Determine the [X, Y] coordinate at the center of the cell enclosing the given text.  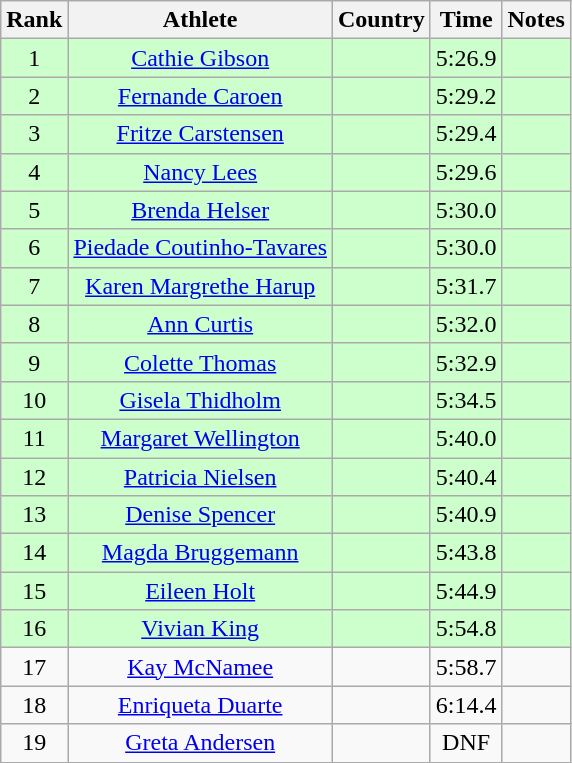
5:29.6 [466, 172]
11 [34, 438]
5:32.0 [466, 324]
Piedade Coutinho-Tavares [200, 248]
9 [34, 362]
2 [34, 96]
Country [382, 20]
Athlete [200, 20]
12 [34, 477]
1 [34, 58]
5:44.9 [466, 591]
5:58.7 [466, 667]
Kay McNamee [200, 667]
Rank [34, 20]
6 [34, 248]
5 [34, 210]
5:43.8 [466, 553]
Vivian King [200, 629]
Colette Thomas [200, 362]
Gisela Thidholm [200, 400]
15 [34, 591]
5:54.8 [466, 629]
Greta Andersen [200, 743]
Fernande Caroen [200, 96]
Karen Margrethe Harup [200, 286]
5:31.7 [466, 286]
Cathie Gibson [200, 58]
6:14.4 [466, 705]
18 [34, 705]
5:29.2 [466, 96]
Fritze Carstensen [200, 134]
5:40.0 [466, 438]
5:40.9 [466, 515]
16 [34, 629]
13 [34, 515]
3 [34, 134]
5:40.4 [466, 477]
Eileen Holt [200, 591]
DNF [466, 743]
8 [34, 324]
Brenda Helser [200, 210]
Magda Bruggemann [200, 553]
5:29.4 [466, 134]
4 [34, 172]
5:32.9 [466, 362]
10 [34, 400]
7 [34, 286]
Nancy Lees [200, 172]
Notes [536, 20]
Patricia Nielsen [200, 477]
Denise Spencer [200, 515]
5:26.9 [466, 58]
Time [466, 20]
Enriqueta Duarte [200, 705]
5:34.5 [466, 400]
19 [34, 743]
17 [34, 667]
14 [34, 553]
Margaret Wellington [200, 438]
Ann Curtis [200, 324]
